Locate the cell with the specified text and output its [x, y] center coordinate. 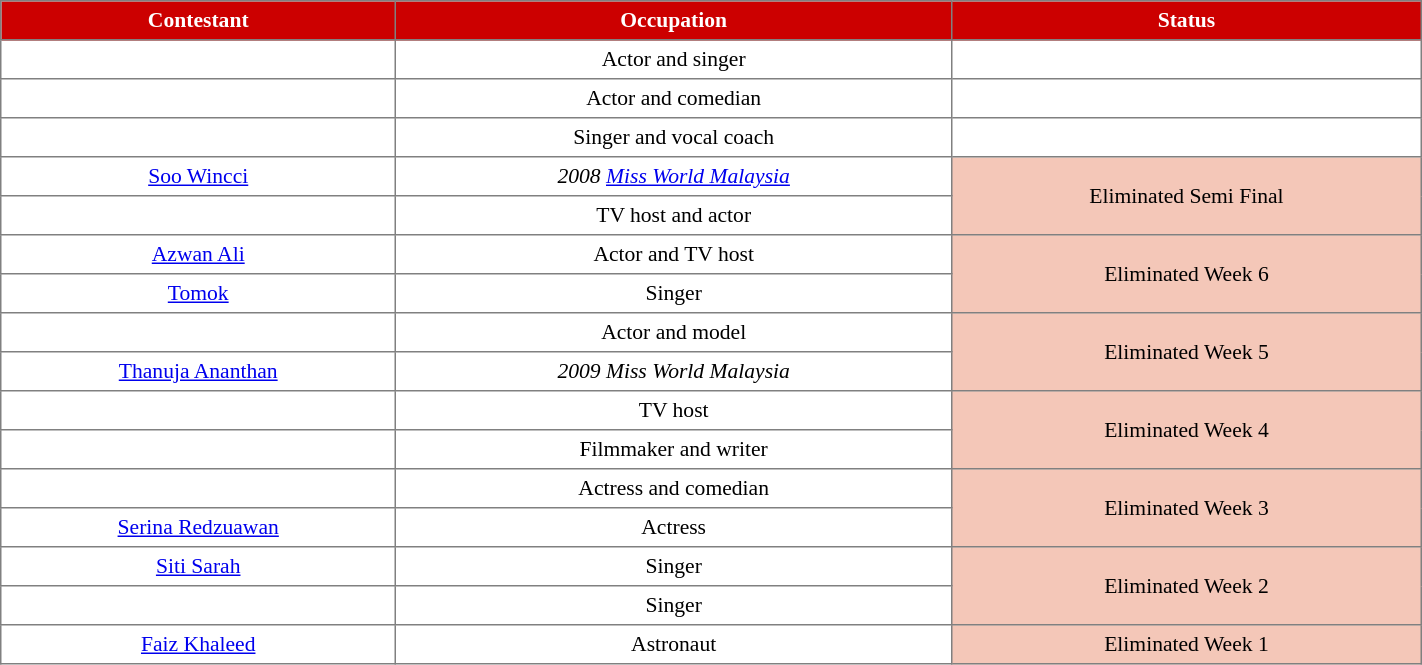
Filmmaker and writer [674, 450]
Eliminated Week 3 [1187, 508]
Actor and TV host [674, 254]
Siti Sarah [198, 566]
Eliminated Week 2 [1187, 586]
Actor and singer [674, 60]
Actor and comedian [674, 98]
Eliminated Week 4 [1187, 430]
Actress and comedian [674, 488]
TV host and actor [674, 216]
Thanuja Ananthan [198, 372]
Actress [674, 528]
Soo Wincci [198, 176]
Azwan Ali [198, 254]
2009 Miss World Malaysia [674, 372]
Status [1187, 20]
Serina Redzuawan [198, 528]
2008 Miss World Malaysia [674, 176]
Occupation [674, 20]
Faiz Khaleed [198, 644]
Tomok [198, 294]
Eliminated Week 5 [1187, 352]
Astronaut [674, 644]
TV host [674, 410]
Eliminated Semi Final [1187, 196]
Singer and vocal coach [674, 138]
Eliminated Week 6 [1187, 274]
Eliminated Week 1 [1187, 644]
Contestant [198, 20]
Actor and model [674, 332]
